Find where the given text appears and provide that cell's center as [x, y] coordinate. 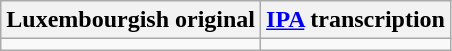
IPA transcription [356, 20]
Luxembourgish original [131, 20]
